Provide the [x, y] coordinate of the cell's center where the given text is located.  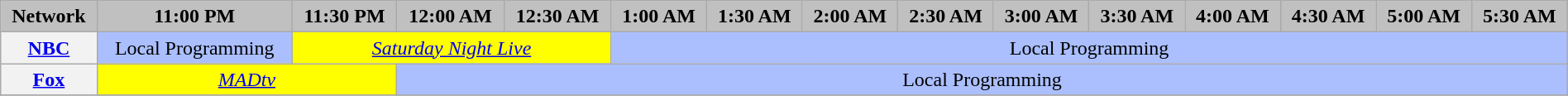
Network [49, 17]
Saturday Night Live [452, 48]
MADtv [246, 79]
NBC [49, 48]
3:00 AM [1041, 17]
4:00 AM [1233, 17]
12:30 AM [557, 17]
5:30 AM [1519, 17]
11:30 PM [344, 17]
1:00 AM [659, 17]
Fox [49, 79]
2:00 AM [850, 17]
5:00 AM [1424, 17]
3:30 AM [1137, 17]
4:30 AM [1328, 17]
11:00 PM [194, 17]
1:30 AM [754, 17]
12:00 AM [451, 17]
2:30 AM [946, 17]
